Determine the [x, y] coordinate at the center of the cell enclosing the given text.  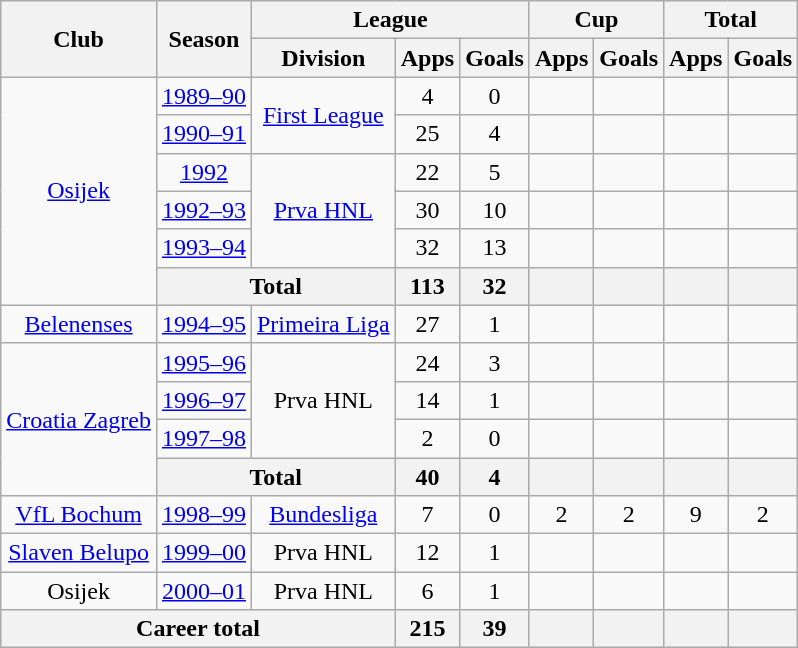
14 [427, 400]
12 [427, 553]
1999–00 [204, 553]
6 [427, 591]
Belenenses [79, 324]
Club [79, 39]
27 [427, 324]
10 [495, 210]
1992 [204, 172]
215 [427, 629]
1995–96 [204, 362]
39 [495, 629]
30 [427, 210]
Croatia Zagreb [79, 419]
Season [204, 39]
1993–94 [204, 248]
2000–01 [204, 591]
22 [427, 172]
Bundesliga [323, 515]
Career total [198, 629]
Division [323, 58]
9 [696, 515]
Primeira Liga [323, 324]
First League [323, 115]
Slaven Belupo [79, 553]
1998–99 [204, 515]
7 [427, 515]
1990–91 [204, 134]
13 [495, 248]
113 [427, 286]
24 [427, 362]
25 [427, 134]
1992–93 [204, 210]
1989–90 [204, 96]
1994–95 [204, 324]
5 [495, 172]
VfL Bochum [79, 515]
Cup [596, 20]
League [390, 20]
3 [495, 362]
1996–97 [204, 400]
1997–98 [204, 438]
40 [427, 477]
